Locate the cell with the specified text and output its [x, y] center coordinate. 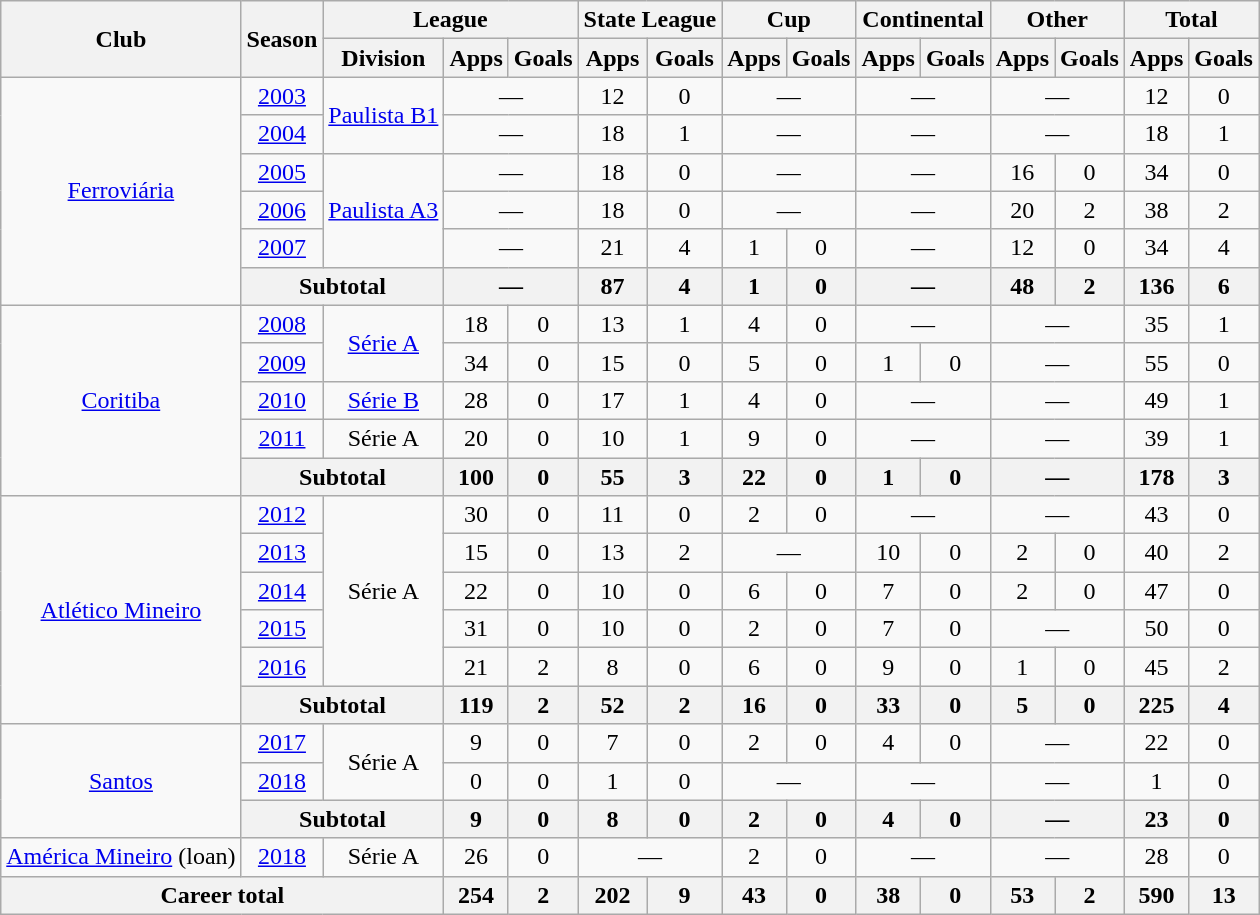
League [450, 20]
100 [476, 477]
Other [1057, 20]
2004 [282, 134]
11 [612, 515]
Ferroviária [121, 191]
Coritiba [121, 400]
2009 [282, 362]
17 [612, 400]
2017 [282, 743]
Santos [121, 781]
31 [476, 629]
Continental [923, 20]
48 [1022, 286]
2014 [282, 591]
53 [1022, 895]
39 [1156, 438]
Paulista A3 [384, 210]
Season [282, 39]
Cup [789, 20]
35 [1156, 324]
2003 [282, 96]
2006 [282, 210]
2012 [282, 515]
América Mineiro (loan) [121, 857]
45 [1156, 667]
2008 [282, 324]
Atlético Mineiro [121, 610]
2010 [282, 400]
2015 [282, 629]
2013 [282, 553]
202 [612, 895]
590 [1156, 895]
52 [612, 705]
23 [1156, 819]
Série B [384, 400]
225 [1156, 705]
State League [650, 20]
Paulista B1 [384, 115]
40 [1156, 553]
87 [612, 286]
2011 [282, 438]
254 [476, 895]
119 [476, 705]
Club [121, 39]
50 [1156, 629]
178 [1156, 477]
2007 [282, 248]
49 [1156, 400]
Division [384, 58]
2016 [282, 667]
30 [476, 515]
47 [1156, 591]
2005 [282, 172]
Career total [222, 895]
Total [1191, 20]
26 [476, 857]
33 [888, 705]
136 [1156, 286]
